Provide the [X, Y] coordinate of the cell's center where the given text is located.  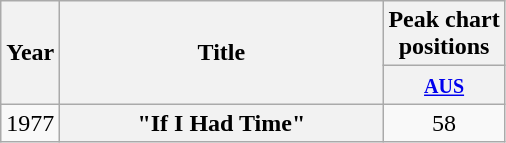
"If I Had Time" [222, 123]
58 [444, 123]
AUS [444, 85]
1977 [30, 123]
Title [222, 52]
Peak chartpositions [444, 34]
Year [30, 52]
